Return the (x, y) coordinate for the center point of the cell that contains the specified text.  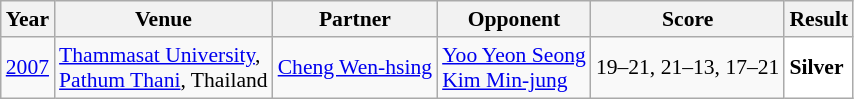
Partner (355, 19)
Yoo Yeon Seong Kim Min-jung (514, 68)
2007 (28, 68)
Venue (164, 19)
Result (818, 19)
Opponent (514, 19)
Score (688, 19)
Cheng Wen-hsing (355, 68)
Silver (818, 68)
Thammasat University,Pathum Thani, Thailand (164, 68)
19–21, 21–13, 17–21 (688, 68)
Year (28, 19)
